Find where the given text appears and provide that cell's center as [x, y] coordinate. 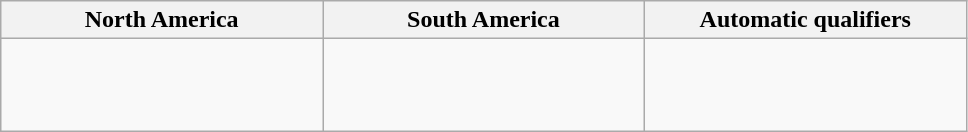
South America [484, 20]
North America [162, 20]
Automatic qualifiers [805, 20]
